Provide the [X, Y] coordinate of the cell's center where the given text is located.  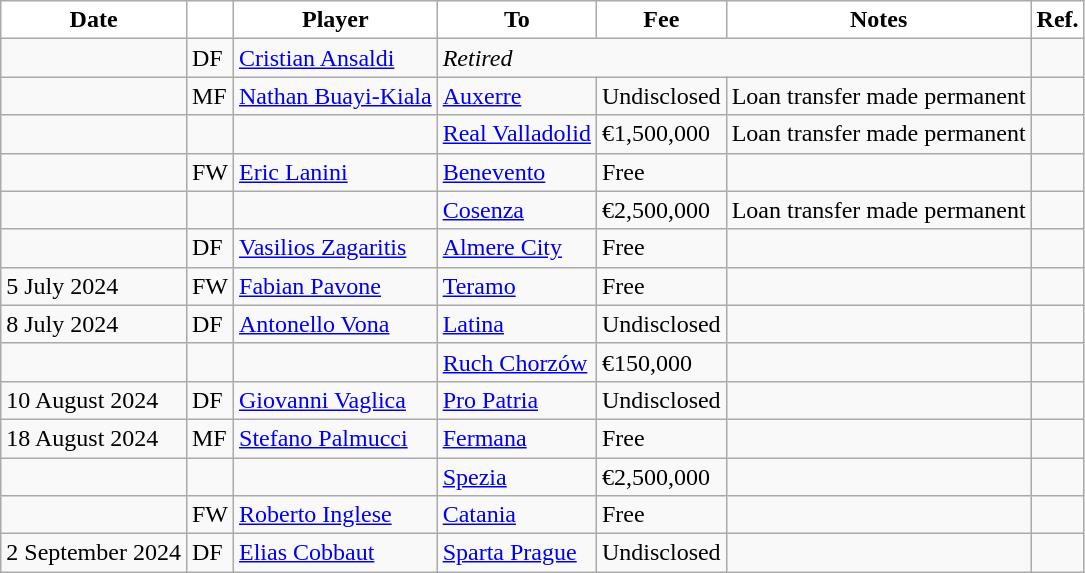
Spezia [516, 477]
Notes [878, 20]
Cosenza [516, 210]
€1,500,000 [661, 134]
Benevento [516, 172]
18 August 2024 [94, 438]
Sparta Prague [516, 553]
10 August 2024 [94, 400]
5 July 2024 [94, 286]
Pro Patria [516, 400]
Almere City [516, 248]
Retired [734, 58]
Cristian Ansaldi [336, 58]
Real Valladolid [516, 134]
Auxerre [516, 96]
To [516, 20]
Ref. [1058, 20]
Date [94, 20]
Teramo [516, 286]
2 September 2024 [94, 553]
Antonello Vona [336, 324]
Giovanni Vaglica [336, 400]
Stefano Palmucci [336, 438]
Nathan Buayi-Kiala [336, 96]
8 July 2024 [94, 324]
Fee [661, 20]
Latina [516, 324]
Catania [516, 515]
Elias Cobbaut [336, 553]
Vasilios Zagaritis [336, 248]
Fabian Pavone [336, 286]
€150,000 [661, 362]
Roberto Inglese [336, 515]
Eric Lanini [336, 172]
Ruch Chorzów [516, 362]
Fermana [516, 438]
Player [336, 20]
